Search for the cell housing the specified text and yield its (x, y) center coordinate. 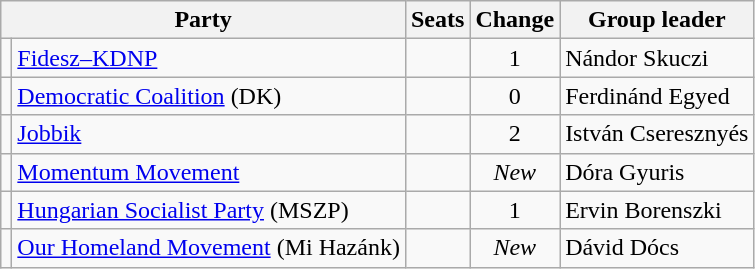
Momentum Movement (209, 172)
Nándor Skuczi (657, 58)
Dóra Gyuris (657, 172)
Jobbik (209, 134)
Party (204, 20)
Hungarian Socialist Party (MSZP) (209, 210)
2 (515, 134)
Group leader (657, 20)
Ferdinánd Egyed (657, 96)
István Cseresznyés (657, 134)
Fidesz–KDNP (209, 58)
Our Homeland Movement (Mi Hazánk) (209, 248)
Democratic Coalition (DK) (209, 96)
Ervin Borenszki (657, 210)
0 (515, 96)
Change (515, 20)
Seats (437, 20)
Dávid Dócs (657, 248)
